Return the [x, y] coordinate for the center point of the cell that contains the specified text.  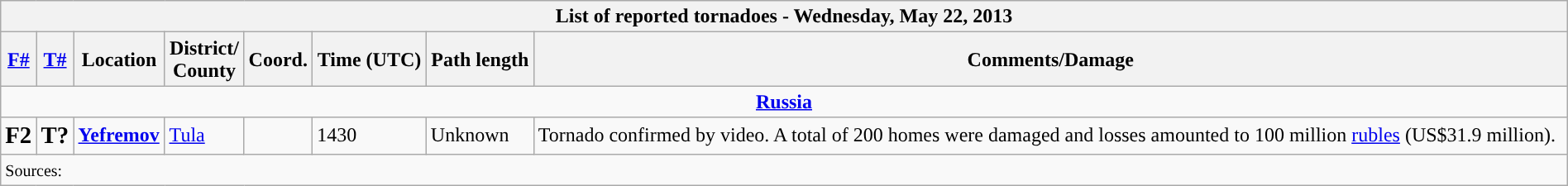
Location [119, 60]
Tornado confirmed by video. A total of 200 homes were damaged and losses amounted to 100 million rubles (US$31.9 million). [1050, 136]
District/County [204, 60]
Sources: [784, 169]
F2 [18, 136]
Russia [784, 102]
F# [18, 60]
Unknown [480, 136]
1430 [370, 136]
T? [55, 136]
Coord. [278, 60]
Yefremov [119, 136]
Tula [204, 136]
Comments/Damage [1050, 60]
T# [55, 60]
List of reported tornadoes - Wednesday, May 22, 2013 [784, 17]
Time (UTC) [370, 60]
Path length [480, 60]
